Output the (X, Y) coordinate of the center of the cell containing the given text.  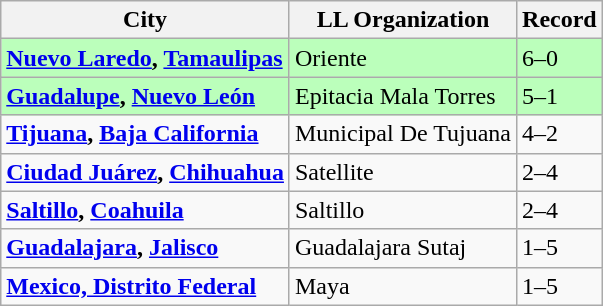
Guadalajara, Jalisco (146, 248)
LL Organization (402, 20)
Guadalajara Sutaj (402, 248)
Ciudad Juárez, Chihuahua (146, 172)
Municipal De Tujuana (402, 134)
Maya (402, 286)
Epitacia Mala Torres (402, 96)
5–1 (560, 96)
Tijuana, Baja California (146, 134)
4–2 (560, 134)
Nuevo Laredo, Tamaulipas (146, 58)
Mexico, Distrito Federal (146, 286)
Guadalupe, Nuevo León (146, 96)
6–0 (560, 58)
Record (560, 20)
Oriente (402, 58)
City (146, 20)
Satellite (402, 172)
Saltillo, Coahuila (146, 210)
Saltillo (402, 210)
